Return the [X, Y] coordinate for the center point of the cell that contains the specified text.  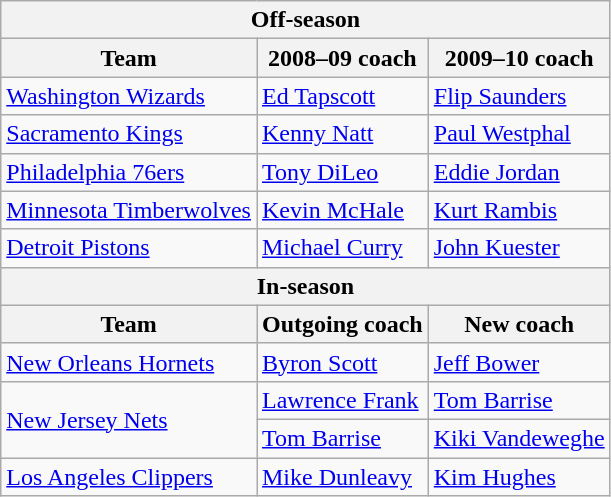
Eddie Jordan [519, 172]
Flip Saunders [519, 96]
Sacramento Kings [129, 134]
Paul Westphal [519, 134]
Minnesota Timberwolves [129, 210]
Tony DiLeo [342, 172]
Washington Wizards [129, 96]
Philadelphia 76ers [129, 172]
Los Angeles Clippers [129, 477]
Kurt Rambis [519, 210]
New Jersey Nets [129, 419]
Michael Curry [342, 248]
Kim Hughes [519, 477]
Lawrence Frank [342, 400]
Mike Dunleavy [342, 477]
Ed Tapscott [342, 96]
Outgoing coach [342, 324]
New Orleans Hornets [129, 362]
Kiki Vandeweghe [519, 438]
Kenny Natt [342, 134]
John Kuester [519, 248]
Kevin McHale [342, 210]
Jeff Bower [519, 362]
2009–10 coach [519, 58]
Byron Scott [342, 362]
In-season [306, 286]
Off-season [306, 20]
2008–09 coach [342, 58]
Detroit Pistons [129, 248]
New coach [519, 324]
